From the cell containing the given text, extract its center point as [x, y] coordinate. 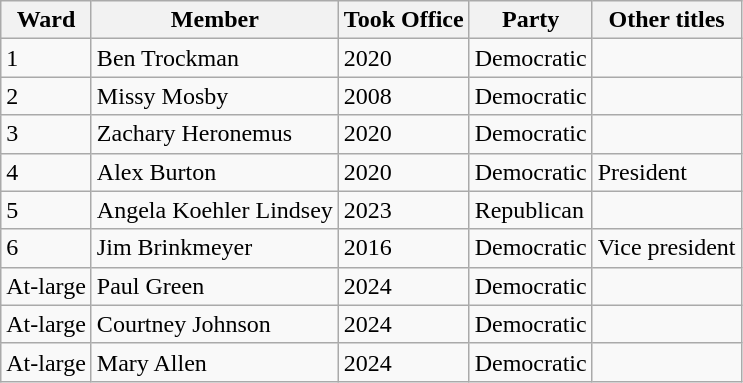
Ben Trockman [214, 58]
Jim Brinkmeyer [214, 248]
6 [46, 248]
3 [46, 134]
Zachary Heronemus [214, 134]
Member [214, 20]
Paul Green [214, 286]
Angela Koehler Lindsey [214, 210]
Alex Burton [214, 172]
2016 [404, 248]
2023 [404, 210]
Republican [530, 210]
Missy Mosby [214, 96]
2 [46, 96]
Courtney Johnson [214, 324]
President [666, 172]
Mary Allen [214, 362]
Ward [46, 20]
Party [530, 20]
Took Office [404, 20]
Other titles [666, 20]
1 [46, 58]
5 [46, 210]
Vice president [666, 248]
4 [46, 172]
2008 [404, 96]
